Output the [x, y] coordinate of the center of the cell containing the given text.  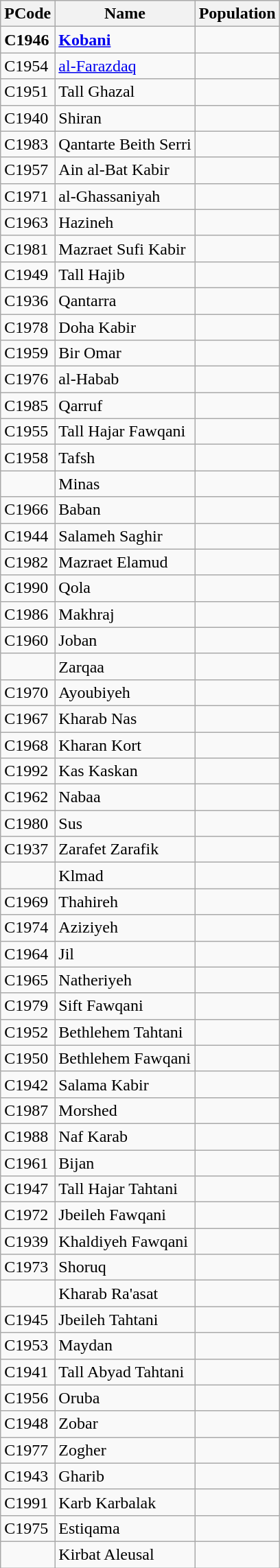
C1973 [27, 1267]
Kharab Nas [125, 718]
Jbeileh Fawqani [125, 1215]
C1966 [27, 510]
Oruba [125, 1398]
C1983 [27, 144]
al-Farazdaq [125, 66]
Population [237, 14]
Estiqama [125, 1528]
PCode [27, 14]
Makhraj [125, 614]
C1971 [27, 196]
C1955 [27, 432]
Ain al-Bat Kabir [125, 170]
C1942 [27, 1084]
C1972 [27, 1215]
Jil [125, 954]
Shiran [125, 118]
C1953 [27, 1346]
Jbeileh Tahtani [125, 1320]
C1959 [27, 353]
C1982 [27, 562]
C1980 [27, 823]
C1963 [27, 222]
C1987 [27, 1110]
Kas Kaskan [125, 771]
C1990 [27, 588]
Qantarte Beith Serri [125, 144]
C1940 [27, 118]
Naf Karab [125, 1136]
Aziziyeh [125, 928]
Kharab Ra'asat [125, 1294]
C1986 [27, 614]
Khaldiyeh Fawqani [125, 1241]
C1964 [27, 954]
C1969 [27, 902]
C1939 [27, 1241]
Kirbat Aleusal [125, 1554]
Zarqaa [125, 666]
C1968 [27, 745]
C1961 [27, 1163]
C1954 [27, 66]
C1937 [27, 850]
C1970 [27, 692]
C1957 [27, 170]
Bir Omar [125, 353]
Klmad [125, 876]
Kharan Kort [125, 745]
C1974 [27, 928]
Morshed [125, 1110]
C1988 [27, 1136]
Tall Abyad Tahtani [125, 1372]
C1944 [27, 536]
Shoruq [125, 1267]
Mazraet Sufi Kabir [125, 248]
Tall Hajib [125, 274]
C1948 [27, 1424]
Bijan [125, 1163]
C1951 [27, 92]
Sift Fawqani [125, 1006]
Doha Kabir [125, 327]
Natheriyeh [125, 980]
Mazraet Elamud [125, 562]
al-Habab [125, 379]
C1960 [27, 640]
Thahireh [125, 902]
C1952 [27, 1032]
C1977 [27, 1450]
C1979 [27, 1006]
Hazineh [125, 222]
C1936 [27, 301]
C1975 [27, 1528]
Zobar [125, 1424]
Tall Ghazal [125, 92]
C1985 [27, 406]
C1965 [27, 980]
C1945 [27, 1320]
C1962 [27, 797]
Nabaa [125, 797]
C1941 [27, 1372]
C1992 [27, 771]
C1946 [27, 40]
C1978 [27, 327]
Zarafet Zarafik [125, 850]
C1950 [27, 1058]
Zogher [125, 1450]
Baban [125, 510]
Sus [125, 823]
Qantarra [125, 301]
Joban [125, 640]
Kobani [125, 40]
Qarruf [125, 406]
C1943 [27, 1476]
C1967 [27, 718]
C1981 [27, 248]
C1976 [27, 379]
Karb Karbalak [125, 1502]
Tall Hajar Tahtani [125, 1189]
Salama Kabir [125, 1084]
Bethlehem Tahtani [125, 1032]
Minas [125, 484]
Gharib [125, 1476]
Ayoubiyeh [125, 692]
Maydan [125, 1346]
Qola [125, 588]
C1949 [27, 274]
Salameh Saghir [125, 536]
C1947 [27, 1189]
C1958 [27, 458]
Tall Hajar Fawqani [125, 432]
Name [125, 14]
C1991 [27, 1502]
al-Ghassaniyah [125, 196]
C1956 [27, 1398]
Bethlehem Fawqani [125, 1058]
Tafsh [125, 458]
